Capture the cell that displays the provided text and extract its (x, y) central coordinate. 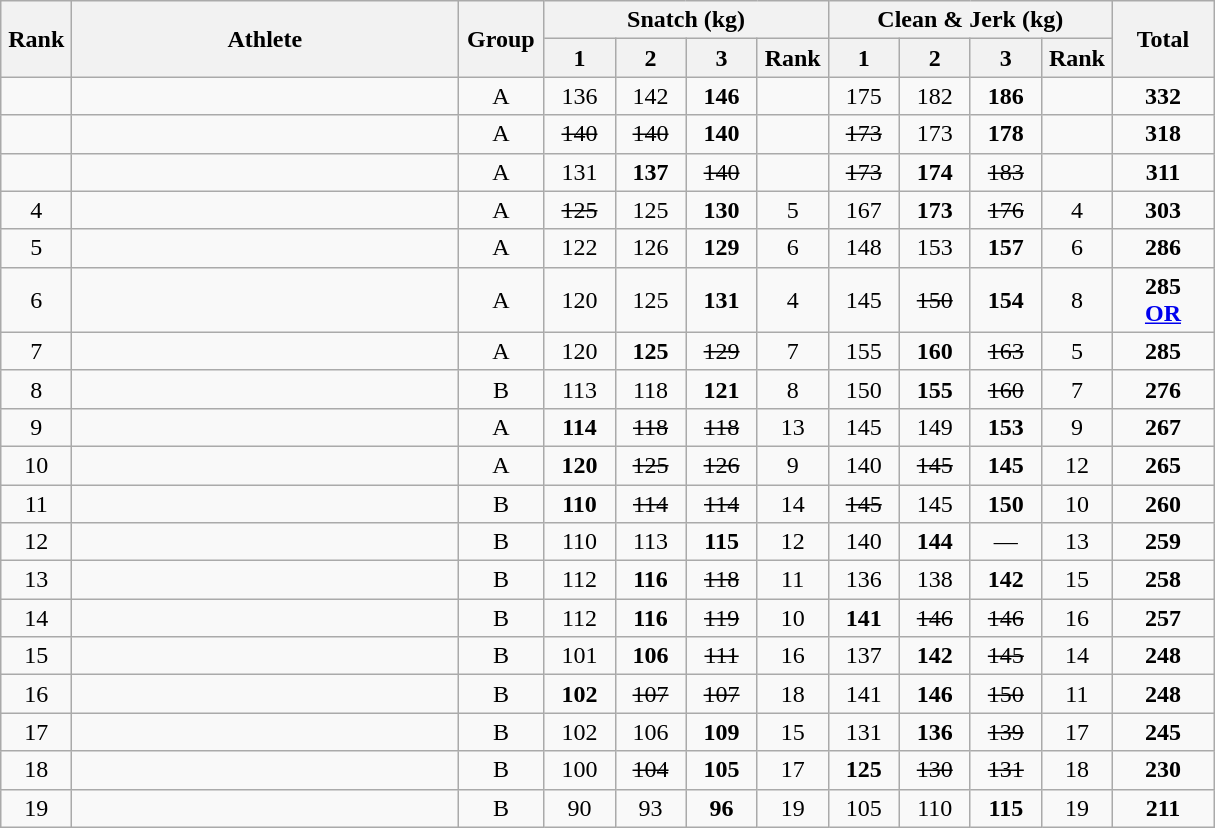
276 (1162, 389)
303 (1162, 210)
258 (1162, 580)
90 (580, 808)
154 (1006, 300)
100 (580, 770)
122 (580, 248)
111 (722, 656)
311 (1162, 172)
101 (580, 656)
Clean & Jerk (kg) (970, 20)
163 (1006, 351)
257 (1162, 618)
109 (722, 732)
267 (1162, 427)
Total (1162, 39)
259 (1162, 542)
260 (1162, 503)
230 (1162, 770)
175 (864, 96)
183 (1006, 172)
157 (1006, 248)
167 (864, 210)
176 (1006, 210)
148 (864, 248)
285 (1162, 351)
119 (722, 618)
182 (934, 96)
Snatch (kg) (686, 20)
139 (1006, 732)
245 (1162, 732)
Athlete (265, 39)
186 (1006, 96)
— (1006, 542)
265 (1162, 465)
104 (650, 770)
286 (1162, 248)
178 (1006, 134)
93 (650, 808)
121 (722, 389)
Group (501, 39)
138 (934, 580)
318 (1162, 134)
211 (1162, 808)
285OR (1162, 300)
96 (722, 808)
149 (934, 427)
174 (934, 172)
332 (1162, 96)
144 (934, 542)
